Capture the cell that displays the provided text and extract its (X, Y) central coordinate. 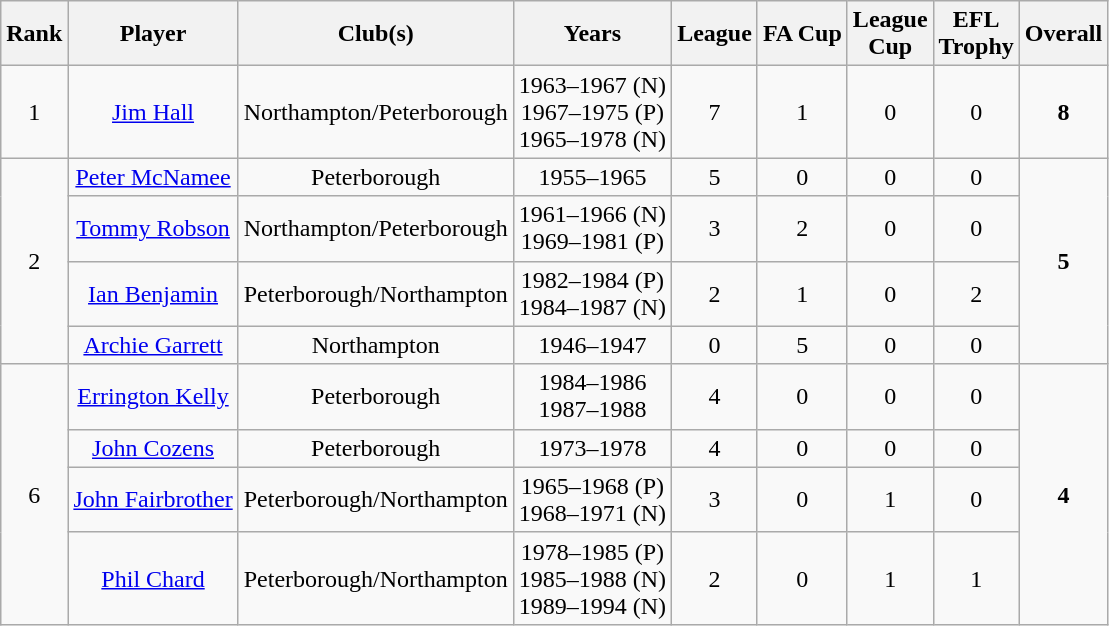
FA Cup (802, 34)
John Cozens (153, 448)
8 (1063, 112)
LeagueCup (890, 34)
6 (34, 494)
Overall (1063, 34)
1973–1978 (592, 448)
1961–1966 (N)1969–1981 (P) (592, 228)
Phil Chard (153, 578)
7 (715, 112)
Archie Garrett (153, 345)
Ian Benjamin (153, 294)
Jim Hall (153, 112)
EFLTrophy (976, 34)
1982–1984 (P)1984–1987 (N) (592, 294)
Tommy Robson (153, 228)
Errington Kelly (153, 396)
1946–1947 (592, 345)
1984–19861987–1988 (592, 396)
John Fairbrother (153, 500)
1978–1985 (P)1985–1988 (N)1989–1994 (N) (592, 578)
1955–1965 (592, 177)
Peter McNamee (153, 177)
1963–1967 (N)1967–1975 (P)1965–1978 (N) (592, 112)
Northampton (376, 345)
1965–1968 (P)1968–1971 (N) (592, 500)
Club(s) (376, 34)
League (715, 34)
Rank (34, 34)
Years (592, 34)
Player (153, 34)
